Return the [x, y] coordinate for the center point of the cell that contains the specified text.  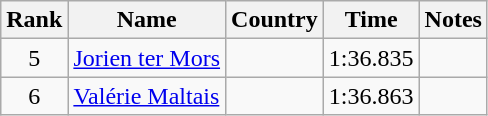
Notes [453, 20]
Time [371, 20]
Rank [34, 20]
5 [34, 58]
Name [147, 20]
1:36.835 [371, 58]
6 [34, 96]
1:36.863 [371, 96]
Valérie Maltais [147, 96]
Jorien ter Mors [147, 58]
Country [275, 20]
